For the text-containing cell, return its midpoint in (x, y) coordinate format. 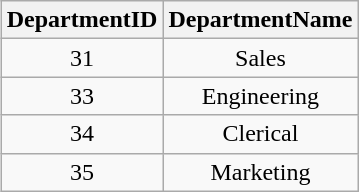
Marketing (260, 172)
Sales (260, 58)
DepartmentID (82, 20)
35 (82, 172)
Clerical (260, 134)
Engineering (260, 96)
34 (82, 134)
33 (82, 96)
DepartmentName (260, 20)
31 (82, 58)
